Output the (x, y) coordinate of the center of the cell containing the given text.  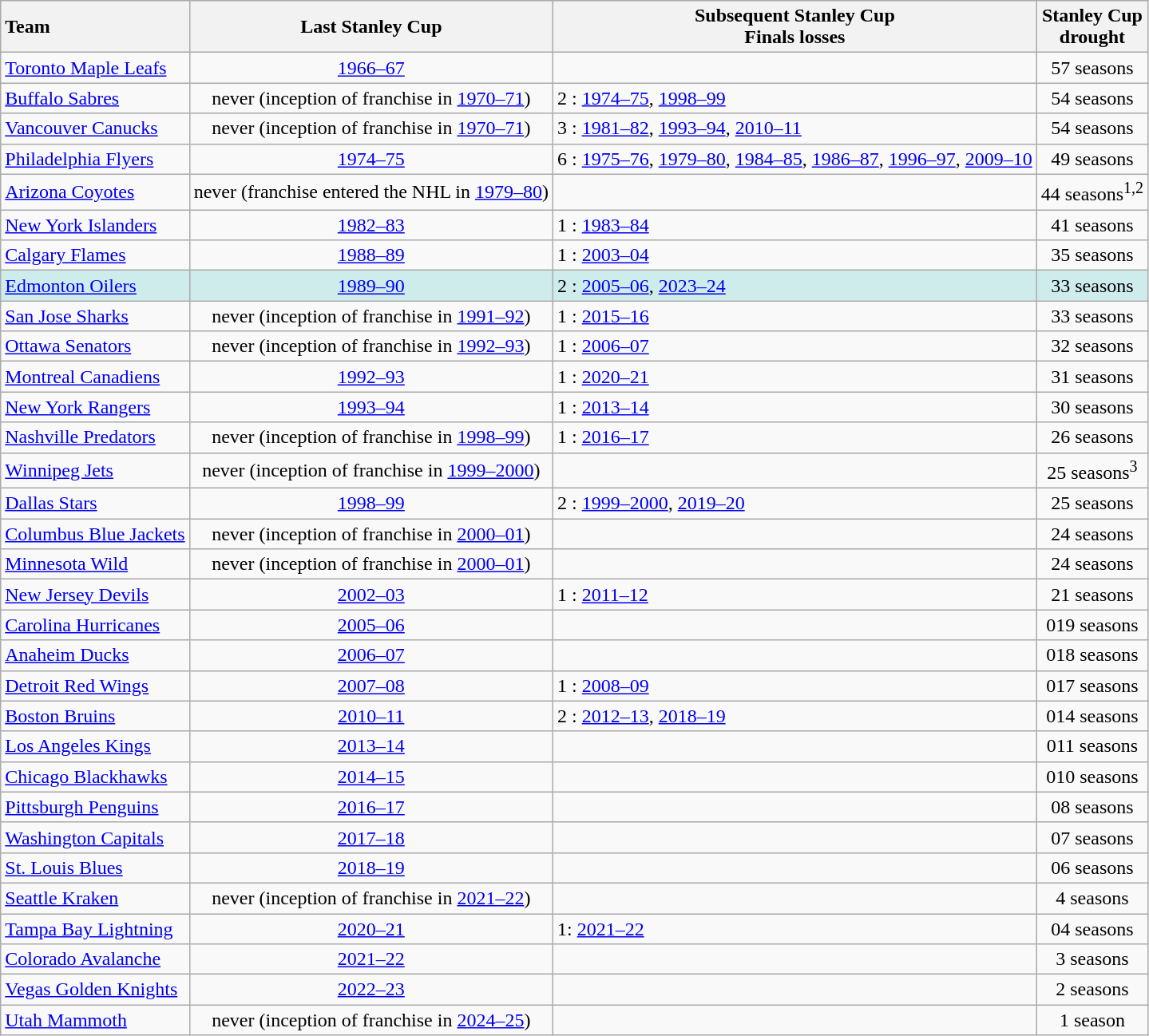
Subsequent Stanley CupFinals losses (794, 27)
Nashville Predators (95, 437)
2 : 1974–75, 1998–99 (794, 98)
Dallas Stars (95, 504)
2005–06 (370, 625)
Montreal Canadiens (95, 377)
Vancouver Canucks (95, 129)
Utah Mammoth (95, 1020)
010 seasons (1092, 777)
2002–03 (370, 595)
Team (95, 27)
Chicago Blackhawks (95, 777)
Carolina Hurricanes (95, 625)
Winnipeg Jets (95, 471)
21 seasons (1092, 595)
Arizona Coyotes (95, 192)
08 seasons (1092, 807)
32 seasons (1092, 346)
never (inception of franchise in 1999–2000) (370, 471)
49 seasons (1092, 159)
2 : 2005–06, 2023–24 (794, 286)
Washington Capitals (95, 837)
never (inception of franchise in 1991–92) (370, 316)
1 : 2013–14 (794, 407)
2 : 1999–2000, 2019–20 (794, 504)
2018–19 (370, 868)
Ottawa Senators (95, 346)
2022–23 (370, 990)
3 : 1981–82, 1993–94, 2010–11 (794, 129)
018 seasons (1092, 655)
never (inception of franchise in 2021–22) (370, 898)
New Jersey Devils (95, 595)
1 : 2003–04 (794, 255)
New York Islanders (95, 225)
2021–22 (370, 959)
1 : 2011–12 (794, 595)
Buffalo Sabres (95, 98)
never (inception of franchise in 1998–99) (370, 437)
2014–15 (370, 777)
1993–94 (370, 407)
Columbus Blue Jackets (95, 534)
San Jose Sharks (95, 316)
07 seasons (1092, 837)
Colorado Avalanche (95, 959)
Anaheim Ducks (95, 655)
2006–07 (370, 655)
31 seasons (1092, 377)
Seattle Kraken (95, 898)
1988–89 (370, 255)
57 seasons (1092, 68)
35 seasons (1092, 255)
014 seasons (1092, 716)
44 seasons1,2 (1092, 192)
New York Rangers (95, 407)
2020–21 (370, 929)
Philadelphia Flyers (95, 159)
Pittsburgh Penguins (95, 807)
2 seasons (1092, 990)
Boston Bruins (95, 716)
3 seasons (1092, 959)
1998–99 (370, 504)
1 : 2015–16 (794, 316)
2 : 2012–13, 2018–19 (794, 716)
2017–18 (370, 837)
06 seasons (1092, 868)
1 : 2016–17 (794, 437)
1982–83 (370, 225)
019 seasons (1092, 625)
1966–67 (370, 68)
1 season (1092, 1020)
25 seasons3 (1092, 471)
Edmonton Oilers (95, 286)
6 : 1975–76, 1979–80, 1984–85, 1986–87, 1996–97, 2009–10 (794, 159)
2007–08 (370, 686)
never (inception of franchise in 1992–93) (370, 346)
Stanley Cupdrought (1092, 27)
1974–75 (370, 159)
1 : 2008–09 (794, 686)
2010–11 (370, 716)
Minnesota Wild (95, 564)
St. Louis Blues (95, 868)
never (inception of franchise in 2024–25) (370, 1020)
1 : 1983–84 (794, 225)
011 seasons (1092, 746)
Tampa Bay Lightning (95, 929)
2016–17 (370, 807)
Calgary Flames (95, 255)
Last Stanley Cup (370, 27)
2013–14 (370, 746)
04 seasons (1092, 929)
1992–93 (370, 377)
1 : 2020–21 (794, 377)
never (franchise entered the NHL in 1979–80) (370, 192)
4 seasons (1092, 898)
Detroit Red Wings (95, 686)
1: 2021–22 (794, 929)
Los Angeles Kings (95, 746)
017 seasons (1092, 686)
26 seasons (1092, 437)
Toronto Maple Leafs (95, 68)
1989–90 (370, 286)
30 seasons (1092, 407)
41 seasons (1092, 225)
1 : 2006–07 (794, 346)
25 seasons (1092, 504)
Vegas Golden Knights (95, 990)
